Determine the (x, y) coordinate at the center of the cell enclosing the given text.  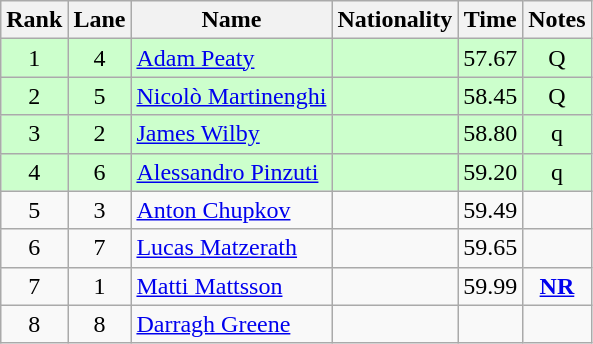
59.99 (490, 286)
Alessandro Pinzuti (232, 172)
59.49 (490, 210)
Lane (100, 20)
58.80 (490, 134)
Notes (557, 20)
NR (557, 286)
Adam Peaty (232, 58)
59.20 (490, 172)
Nationality (395, 20)
James Wilby (232, 134)
59.65 (490, 248)
Name (232, 20)
Anton Chupkov (232, 210)
Rank (34, 20)
57.67 (490, 58)
Time (490, 20)
Nicolò Martinenghi (232, 96)
Lucas Matzerath (232, 248)
Matti Mattsson (232, 286)
Darragh Greene (232, 324)
58.45 (490, 96)
